Return (x, y) of the center of cell containing provided text 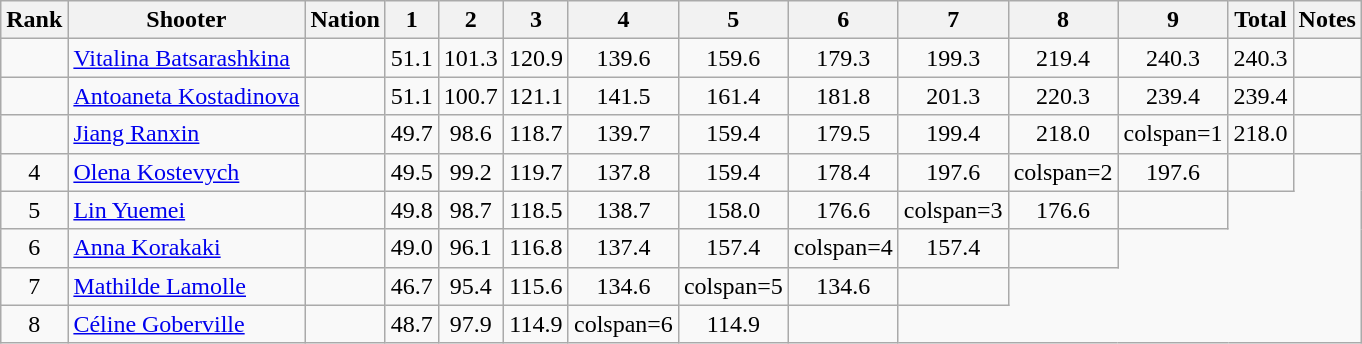
Shooter (186, 20)
Rank (34, 20)
115.6 (536, 286)
100.7 (470, 96)
9 (1173, 20)
Notes (1327, 20)
201.3 (953, 96)
98.7 (470, 210)
49.0 (412, 248)
colspan=5 (733, 286)
colspan=3 (953, 210)
Lin Yuemei (186, 210)
121.1 (536, 96)
colspan=4 (843, 248)
49.7 (412, 134)
46.7 (412, 286)
158.0 (733, 210)
120.9 (536, 58)
colspan=6 (623, 324)
Céline Goberville (186, 324)
138.7 (623, 210)
139.7 (623, 134)
219.4 (1063, 58)
Nation (345, 20)
137.8 (623, 172)
118.5 (536, 210)
49.5 (412, 172)
2 (470, 20)
119.7 (536, 172)
3 (536, 20)
139.6 (623, 58)
1 (412, 20)
Anna Korakaki (186, 248)
49.8 (412, 210)
colspan=1 (1173, 134)
141.5 (623, 96)
159.6 (733, 58)
98.6 (470, 134)
48.7 (412, 324)
95.4 (470, 286)
96.1 (470, 248)
Jiang Ranxin (186, 134)
116.8 (536, 248)
colspan=2 (1063, 172)
99.2 (470, 172)
220.3 (1063, 96)
179.5 (843, 134)
199.4 (953, 134)
199.3 (953, 58)
137.4 (623, 248)
Total (1260, 20)
Vitalina Batsarashkina (186, 58)
97.9 (470, 324)
181.8 (843, 96)
101.3 (470, 58)
Olena Kostevych (186, 172)
118.7 (536, 134)
178.4 (843, 172)
Mathilde Lamolle (186, 286)
Antoaneta Kostadinova (186, 96)
179.3 (843, 58)
161.4 (733, 96)
